Pinpoint the cell where the given text exists, returning its (X, Y) midpoint coordinate. 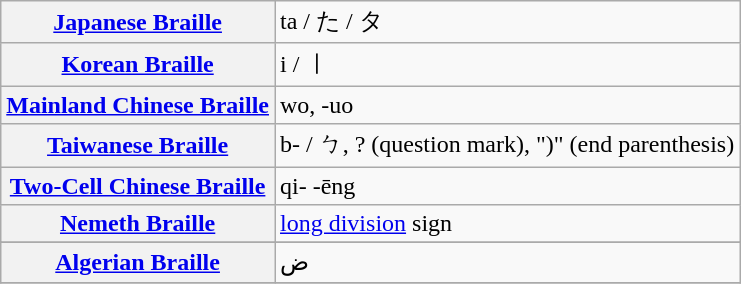
Mainland Chinese Braille (138, 105)
b- / ㄅ, ? (question mark), ")" (end parenthesis) (506, 146)
Korean Braille (138, 64)
wo, -uo (506, 105)
Nemeth Braille (138, 224)
ta / た / タ (506, 22)
ض ‎ (506, 263)
i / ㅣ (506, 64)
long division sign (506, 224)
Japanese Braille (138, 22)
Two-Cell Chinese Braille (138, 185)
Algerian Braille (138, 263)
qi- -ēng (506, 185)
Taiwanese Braille (138, 146)
